Identify which cell holds the provided text, then report its (x, y) central coordinate. 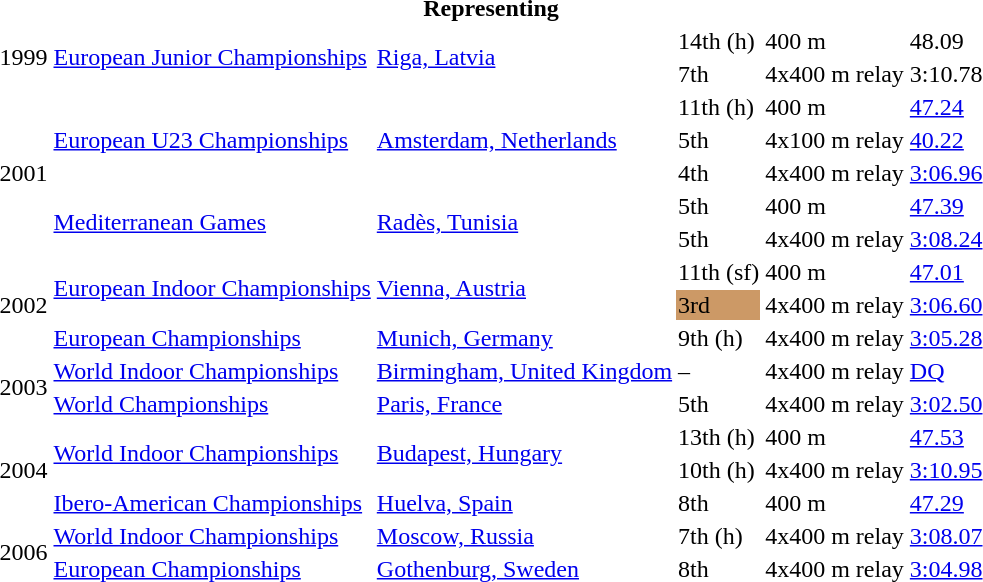
Ibero-American Championships (212, 503)
Mediterranean Games (212, 222)
11th (sf) (719, 272)
Radès, Tunisia (524, 222)
7th (719, 74)
European U23 Championships (212, 140)
Amsterdam, Netherlands (524, 140)
3rd (719, 305)
14th (h) (719, 41)
Munich, Germany (524, 338)
Birmingham, United Kingdom (524, 371)
Paris, France (524, 404)
Vienna, Austria (524, 288)
13th (h) (719, 437)
Moscow, Russia (524, 536)
– (719, 371)
World Championships (212, 404)
10th (h) (719, 470)
7th (h) (719, 536)
9th (h) (719, 338)
Riga, Latvia (524, 58)
4th (719, 173)
European Indoor Championships (212, 288)
4x100 m relay (835, 140)
Huelva, Spain (524, 503)
European Championships (212, 338)
11th (h) (719, 107)
Budapest, Hungary (524, 454)
8th (719, 503)
European Junior Championships (212, 58)
